Search for the cell housing the specified text and yield its (x, y) center coordinate. 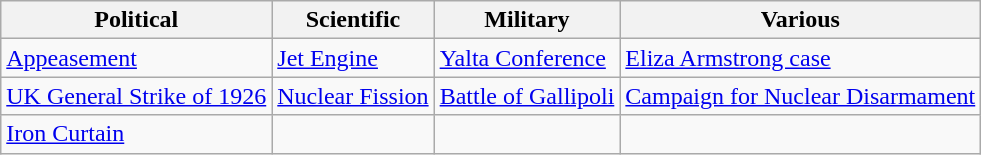
Appeasement (136, 58)
Nuclear Fission (353, 96)
UK General Strike of 1926 (136, 96)
Political (136, 20)
Iron Curtain (136, 134)
Military (527, 20)
Various (800, 20)
Jet Engine (353, 58)
Yalta Conference (527, 58)
Eliza Armstrong case (800, 58)
Battle of Gallipoli (527, 96)
Campaign for Nuclear Disarmament (800, 96)
Scientific (353, 20)
